Find where the given text appears and provide that cell's center as (x, y) coordinate. 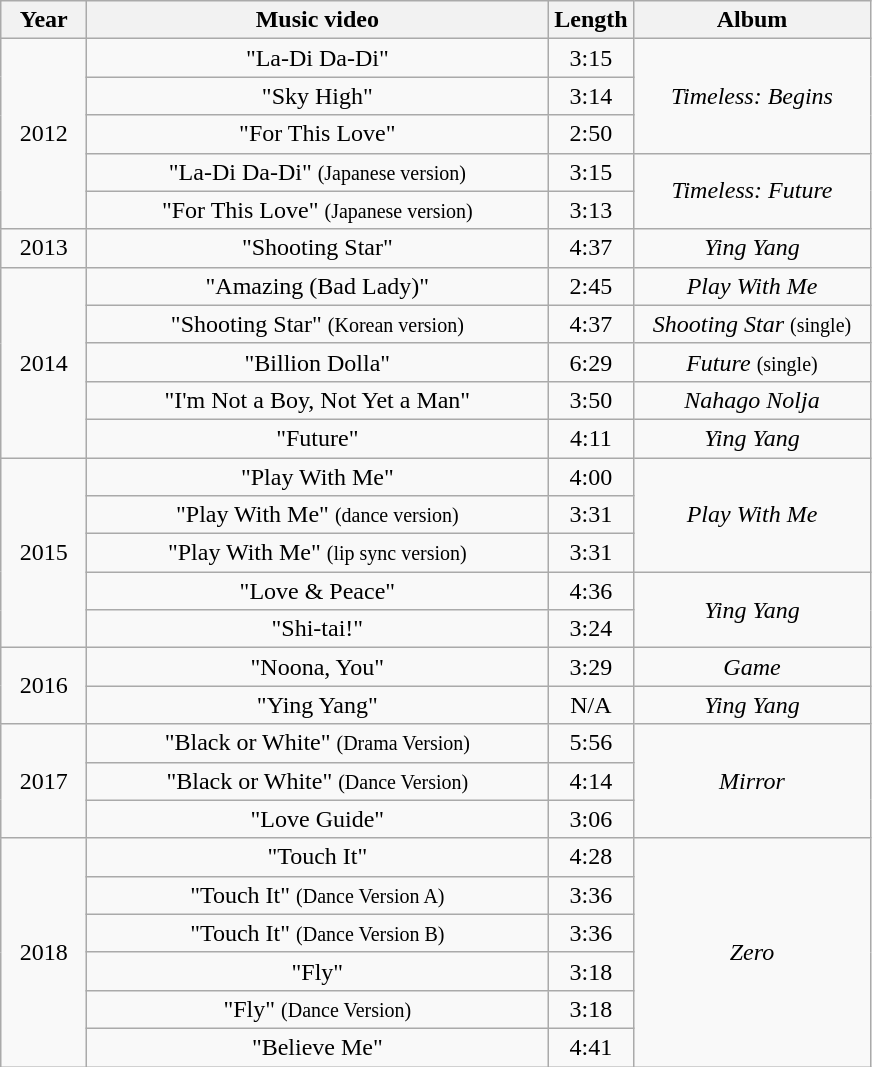
2:50 (591, 134)
4:14 (591, 781)
"Noona, You" (318, 667)
Future (single) (752, 362)
"Love Guide" (318, 819)
Mirror (752, 781)
4:41 (591, 1047)
N/A (591, 705)
2015 (44, 553)
"La-Di Da-Di" (318, 58)
4:11 (591, 438)
3:50 (591, 400)
"Sky High" (318, 96)
3:13 (591, 210)
Game (752, 667)
"Believe Me" (318, 1047)
"Touch It" (Dance Version A) (318, 895)
3:29 (591, 667)
Timeless: Future (752, 191)
4:36 (591, 591)
Nahago Nolja (752, 400)
"La-Di Da-Di" (Japanese version) (318, 172)
Album (752, 20)
"I'm Not a Boy, Not Yet a Man" (318, 400)
"Touch It" (Dance Version B) (318, 933)
Length (591, 20)
3:06 (591, 819)
Timeless: Begins (752, 96)
2014 (44, 362)
"Black or White" (Dance Version) (318, 781)
5:56 (591, 743)
"Black or White" (Drama Version) (318, 743)
"Ying Yang" (318, 705)
"Fly" (Dance Version) (318, 1009)
2:45 (591, 286)
4:28 (591, 857)
2012 (44, 134)
"For This Love" (318, 134)
Shooting Star (single) (752, 324)
3:24 (591, 629)
"Billion Dolla" (318, 362)
"Shooting Star" (318, 248)
2018 (44, 952)
Year (44, 20)
Zero (752, 952)
3:14 (591, 96)
"Amazing (Bad Lady)" (318, 286)
2016 (44, 686)
"Touch It" (318, 857)
2013 (44, 248)
"Play With Me" (dance version) (318, 515)
4:00 (591, 477)
"Future" (318, 438)
"Play With Me" (318, 477)
6:29 (591, 362)
2017 (44, 781)
"For This Love" (Japanese version) (318, 210)
"Shi-tai!" (318, 629)
"Love & Peace" (318, 591)
"Shooting Star" (Korean version) (318, 324)
"Play With Me" (lip sync version) (318, 553)
Music video (318, 20)
"Fly" (318, 971)
